Return [X, Y] of the center of cell containing provided text 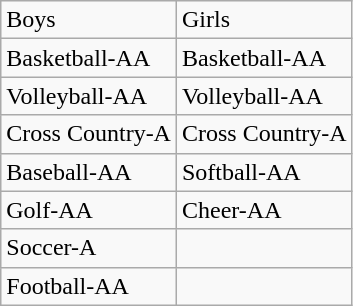
Baseball-AA [89, 172]
Soccer-A [89, 248]
Softball-AA [264, 172]
Boys [89, 20]
Cheer-AA [264, 210]
Girls [264, 20]
Golf-AA [89, 210]
Football-AA [89, 286]
